Identify which cell holds the provided text, then report its [X, Y] central coordinate. 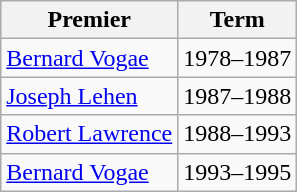
Joseph Lehen [90, 96]
Robert Lawrence [90, 134]
1993–1995 [238, 172]
1987–1988 [238, 96]
Premier [90, 20]
1978–1987 [238, 58]
1988–1993 [238, 134]
Term [238, 20]
